Search for the cell housing the specified text and yield its (x, y) center coordinate. 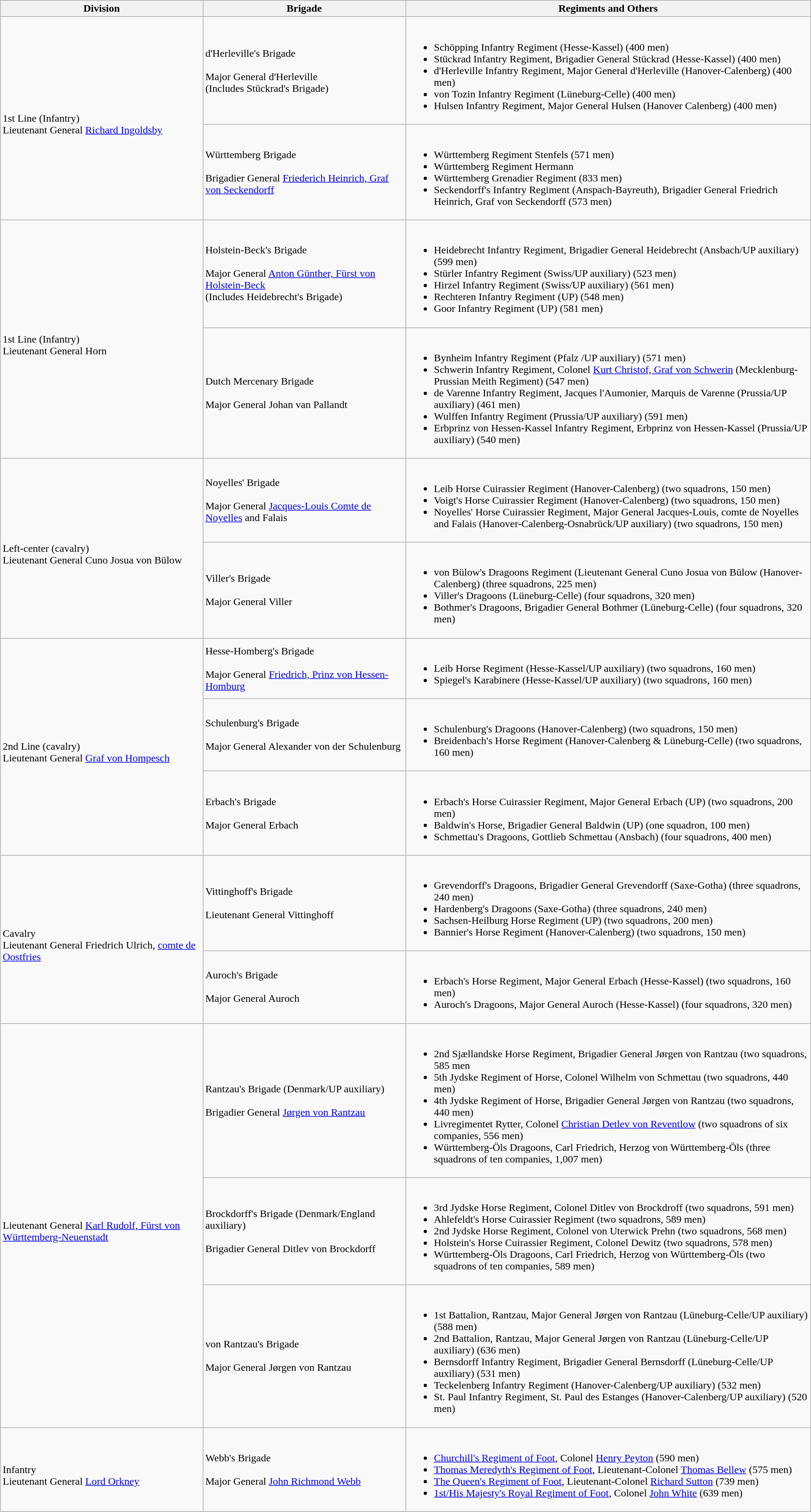
Erbach's Brigade Major General Erbach (304, 813)
1st Line (Infantry) Lieutenant General Richard Ingoldsby (102, 119)
Infantry Lieutenant General Lord Orkney (102, 1470)
Rantzau's Brigade (Denmark/UP auxiliary) Brigadier General Jørgen von Rantzau (304, 1100)
Cavalry Lieutenant General Friedrich Ulrich, comte de Oostfries (102, 939)
Noyelles' Brigade Major General Jacques-Louis Comte de Noyelles and Falais (304, 500)
Division (102, 9)
Left-center (cavalry) Lieutenant General Cuno Josua von Bülow (102, 548)
von Rantzau's Brigade Major General Jørgen von Rantzau (304, 1357)
Vittinghoff's Brigade Lieutenant General Vittinghoff (304, 903)
Leib Horse Regiment (Hesse-Kassel/UP auxiliary) (two squadrons, 160 men)Spiegel's Karabinere (Hesse-Kassel/UP auxiliary) (two squadrons, 160 men) (608, 668)
Schulenburg's Brigade Major General Alexander von der Schulenburg (304, 735)
Webb's BrigadeMajor General John Richmond Webb (304, 1470)
Viller's Brigade Major General Viller (304, 590)
Brockdorff's Brigade (Denmark/England auxiliary) Brigadier General Ditlev von Brockdorff (304, 1231)
Hesse-Homberg's Brigade Major General Friedrich, Prinz von Hessen-Homburg (304, 668)
Holstein-Beck's Brigade Major General Anton Günther, Fürst von Holstein-Beck (Includes Heidebrecht's Brigade) (304, 274)
Württemberg Brigade Brigadier General Friederich Heinrich, Graf von Seckendorff (304, 172)
Regiments and Others (608, 9)
Dutch Mercenary Brigade Major General Johan van Pallandt (304, 393)
Lieutenant General Karl Rudolf, Fürst von Württemberg-Neuenstadt (102, 1225)
Auroch's Brigade Major General Auroch (304, 987)
d'Herleville's Brigade Major General d'Herleville (Includes Stückrad's Brigade) (304, 71)
1st Line (Infantry) Lieutenant General Horn (102, 339)
Brigade (304, 9)
2nd Line (cavalry) Lieutenant General Graf von Hompesch (102, 747)
